Identify which cell holds the provided text, then report its [X, Y] central coordinate. 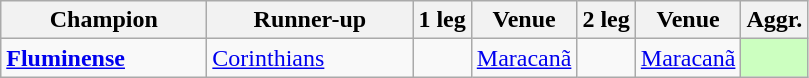
2 leg [606, 20]
Champion [104, 20]
Corinthians [310, 58]
1 leg [442, 20]
Fluminense [104, 58]
Aggr. [774, 20]
Runner-up [310, 20]
